Detect which cell encompasses the target text, then output its [x, y] center coordinate. 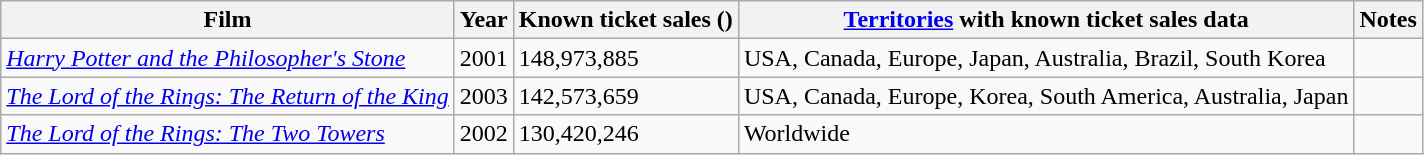
2002 [484, 134]
Territories with known ticket sales data [1046, 20]
Notes [1388, 20]
Year [484, 20]
142,573,659 [626, 96]
USA, Canada, Europe, Japan, Australia, Brazil, South Korea [1046, 58]
Harry Potter and the Philosopher's Stone [228, 58]
Known ticket sales () [626, 20]
2001 [484, 58]
Film [228, 20]
2003 [484, 96]
The Lord of the Rings: The Two Towers [228, 134]
USA, Canada, Europe, Korea, South America, Australia, Japan [1046, 96]
148,973,885 [626, 58]
Worldwide [1046, 134]
The Lord of the Rings: The Return of the King [228, 96]
130,420,246 [626, 134]
